Locate the cell with the specified text and output its (X, Y) center coordinate. 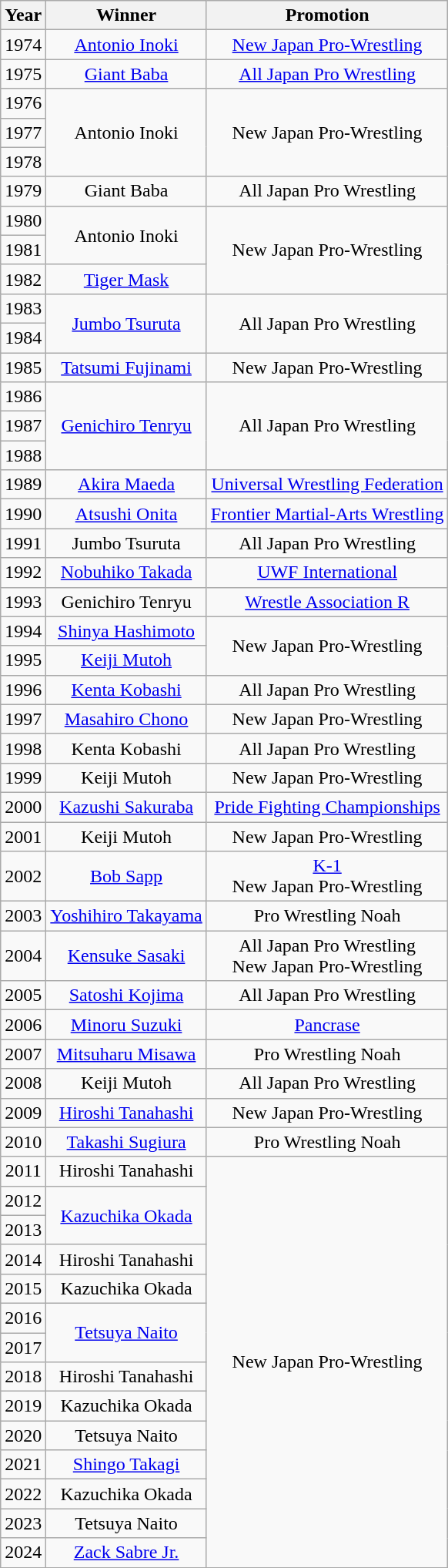
Frontier Martial-Arts Wrestling (327, 514)
1976 (23, 103)
1992 (23, 572)
1996 (23, 690)
2022 (23, 1494)
2002 (23, 877)
2017 (23, 1348)
1975 (23, 74)
1981 (23, 250)
Nobuhiko Takada (126, 572)
1979 (23, 191)
1987 (23, 426)
Wrestle Association R (327, 602)
1994 (23, 631)
Minoru Suzuki (126, 1025)
Yoshihiro Takayama (126, 916)
Promotion (327, 15)
2011 (23, 1171)
2018 (23, 1377)
2001 (23, 836)
2003 (23, 916)
Mitsuharu Misawa (126, 1054)
1982 (23, 279)
UWF International (327, 572)
All Japan Pro WrestlingNew Japan Pro-Wrestling (327, 955)
K-1New Japan Pro-Wrestling (327, 877)
Kazushi Sakuraba (126, 807)
2012 (23, 1200)
1988 (23, 455)
1984 (23, 337)
2013 (23, 1230)
Tatsumi Fujinami (126, 368)
Shingo Takagi (126, 1465)
1978 (23, 162)
Masahiro Chono (126, 719)
2016 (23, 1318)
2024 (23, 1553)
1999 (23, 777)
Tiger Mask (126, 279)
1989 (23, 485)
Year (23, 15)
Satoshi Kojima (126, 996)
Pride Fighting Championships (327, 807)
1993 (23, 602)
Bob Sapp (126, 877)
Akira Maeda (126, 485)
1983 (23, 308)
2014 (23, 1259)
1990 (23, 514)
1977 (23, 133)
2020 (23, 1435)
1991 (23, 543)
2009 (23, 1113)
2010 (23, 1142)
2015 (23, 1288)
1995 (23, 660)
1986 (23, 397)
1985 (23, 368)
Universal Wrestling Federation (327, 485)
2000 (23, 807)
2005 (23, 996)
Zack Sabre Jr. (126, 1553)
Shinya Hashimoto (126, 631)
1997 (23, 719)
2004 (23, 955)
1974 (23, 45)
2021 (23, 1465)
Takashi Sugiura (126, 1142)
Kensuke Sasaki (126, 955)
Pancrase (327, 1025)
2019 (23, 1406)
2023 (23, 1523)
1980 (23, 220)
1998 (23, 748)
Atsushi Onita (126, 514)
Winner (126, 15)
2006 (23, 1025)
2007 (23, 1054)
2008 (23, 1083)
